Extract the [x, y] coordinate from the center of the cell holding the provided text.  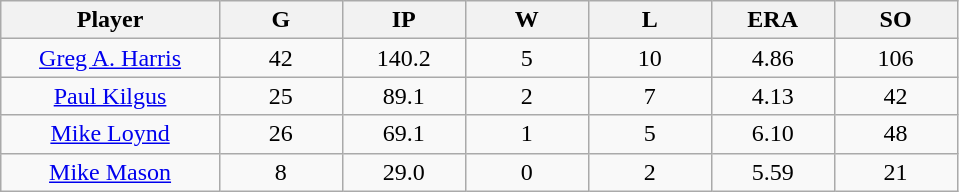
Paul Kilgus [110, 96]
Mike Mason [110, 172]
0 [526, 172]
1 [526, 134]
21 [896, 172]
48 [896, 134]
26 [280, 134]
6.10 [772, 134]
ERA [772, 20]
Greg A. Harris [110, 58]
8 [280, 172]
89.1 [404, 96]
L [650, 20]
7 [650, 96]
SO [896, 20]
Mike Loynd [110, 134]
G [280, 20]
4.86 [772, 58]
69.1 [404, 134]
29.0 [404, 172]
10 [650, 58]
Player [110, 20]
5.59 [772, 172]
25 [280, 96]
IP [404, 20]
W [526, 20]
106 [896, 58]
4.13 [772, 96]
140.2 [404, 58]
